Detect which cell encompasses the target text, then output its (x, y) center coordinate. 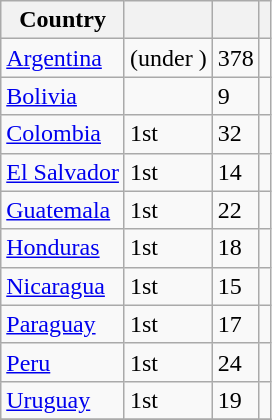
18 (236, 248)
15 (236, 286)
El Salvador (63, 172)
17 (236, 324)
22 (236, 210)
9 (236, 96)
14 (236, 172)
Paraguay (63, 324)
24 (236, 362)
Country (63, 20)
Bolivia (63, 96)
Argentina (63, 58)
Nicaragua (63, 286)
32 (236, 134)
378 (236, 58)
Honduras (63, 248)
Colombia (63, 134)
Peru (63, 362)
Guatemala (63, 210)
(under ) (168, 58)
19 (236, 400)
Uruguay (63, 400)
